Locate the cell with the specified text and output its (X, Y) center coordinate. 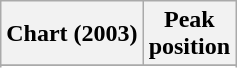
Peakposition (189, 34)
Chart (2003) (72, 34)
